From the cell containing the given text, extract its center point as [X, Y] coordinate. 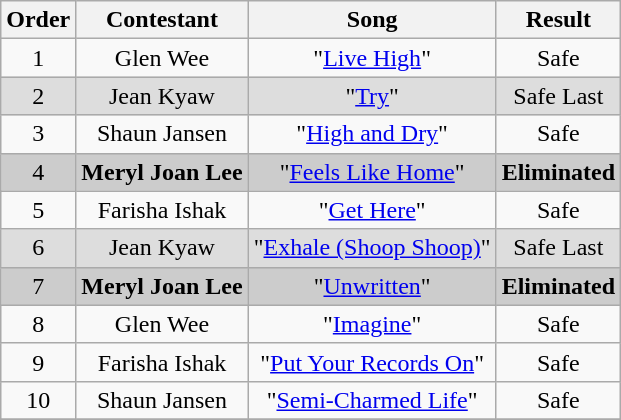
"Feels Like Home" [372, 172]
"Imagine" [372, 324]
3 [38, 134]
Order [38, 20]
10 [38, 400]
4 [38, 172]
Contestant [162, 20]
Result [558, 20]
"Try" [372, 96]
"High and Dry" [372, 134]
1 [38, 58]
Song [372, 20]
9 [38, 362]
7 [38, 286]
"Get Here" [372, 210]
"Live High" [372, 58]
8 [38, 324]
2 [38, 96]
5 [38, 210]
6 [38, 248]
"Exhale (Shoop Shoop)" [372, 248]
"Semi-Charmed Life" [372, 400]
"Put Your Records On" [372, 362]
"Unwritten" [372, 286]
